Search for the cell housing the specified text and yield its [X, Y] center coordinate. 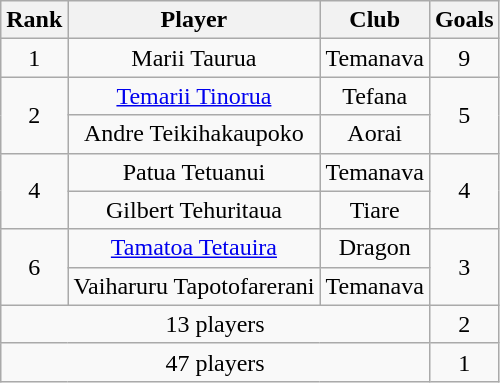
9 [464, 58]
Goals [464, 20]
Aorai [374, 134]
47 players [216, 362]
Tiare [374, 210]
Club [374, 20]
Temarii Tinorua [194, 96]
Tefana [374, 96]
3 [464, 267]
13 players [216, 324]
5 [464, 115]
Andre Teikihakaupoko [194, 134]
Tamatoa Tetauira [194, 248]
Marii Taurua [194, 58]
Dragon [374, 248]
Vaiharuru Tapotofarerani [194, 286]
Gilbert Tehuritaua [194, 210]
Player [194, 20]
6 [34, 267]
Patua Tetuanui [194, 172]
Rank [34, 20]
